Search for the cell housing the specified text and yield its [X, Y] center coordinate. 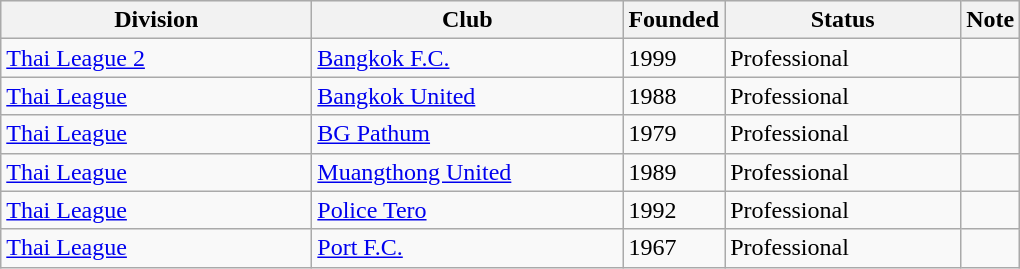
Founded [674, 20]
Police Tero [468, 210]
Status [843, 20]
Note [990, 20]
Division [156, 20]
1967 [674, 248]
Port F.C. [468, 248]
1992 [674, 210]
Bangkok United [468, 96]
Club [468, 20]
Muangthong United [468, 172]
BG Pathum [468, 134]
1988 [674, 96]
Thai League 2 [156, 58]
1979 [674, 134]
1999 [674, 58]
1989 [674, 172]
Bangkok F.C. [468, 58]
